Identify which cell holds the provided text, then report its [x, y] central coordinate. 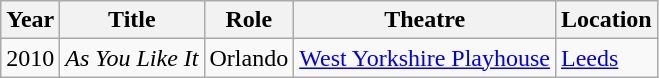
Leeds [607, 58]
2010 [30, 58]
Year [30, 20]
West Yorkshire Playhouse [425, 58]
Title [132, 20]
Orlando [249, 58]
Role [249, 20]
Theatre [425, 20]
Location [607, 20]
As You Like It [132, 58]
